For the text-containing cell, return its midpoint in [X, Y] coordinate format. 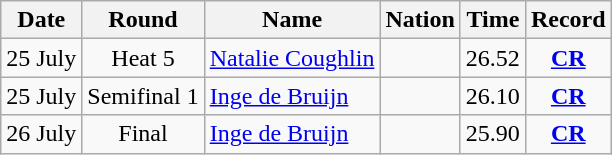
Date [42, 20]
Name [292, 20]
25.90 [492, 134]
Round [143, 20]
Time [492, 20]
26 July [42, 134]
Record [568, 20]
Final [143, 134]
26.10 [492, 96]
Heat 5 [143, 58]
Natalie Coughlin [292, 58]
26.52 [492, 58]
Nation [420, 20]
Semifinal 1 [143, 96]
